Return [x, y] of the center of cell containing provided text 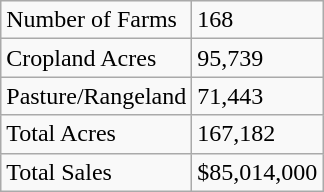
Total Sales [96, 172]
$85,014,000 [258, 172]
71,443 [258, 96]
167,182 [258, 134]
168 [258, 20]
Number of Farms [96, 20]
95,739 [258, 58]
Total Acres [96, 134]
Cropland Acres [96, 58]
Pasture/Rangeland [96, 96]
